Find where the given text appears and provide that cell's center as [X, Y] coordinate. 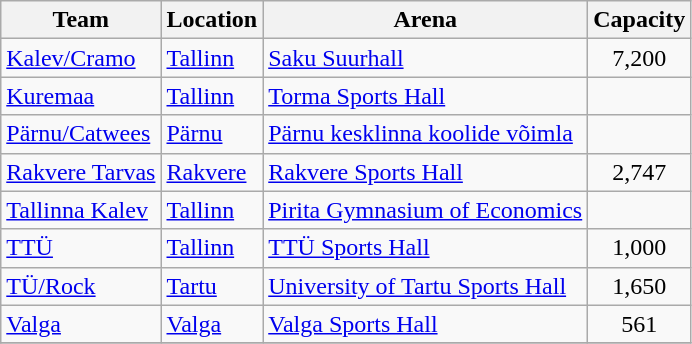
Kuremaa [81, 96]
2,747 [640, 172]
TÜ/Rock [81, 286]
Tallinna Kalev [81, 210]
Team [81, 20]
Pirita Gymnasium of Economics [426, 210]
Saku Suurhall [426, 58]
Rakvere Tarvas [81, 172]
7,200 [640, 58]
Pärnu kesklinna koolide võimla [426, 134]
Pärnu/Catwees [81, 134]
TTÜ [81, 248]
Arena [426, 20]
561 [640, 324]
University of Tartu Sports Hall [426, 286]
Location [212, 20]
Torma Sports Hall [426, 96]
Kalev/Cramo [81, 58]
1,000 [640, 248]
Tartu [212, 286]
Rakvere [212, 172]
Pärnu [212, 134]
Capacity [640, 20]
TTÜ Sports Hall [426, 248]
1,650 [640, 286]
Rakvere Sports Hall [426, 172]
Valga Sports Hall [426, 324]
